From the cell containing the given text, extract its center point as [x, y] coordinate. 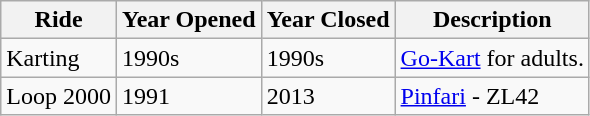
Pinfari - ZL42 [492, 96]
Year Closed [328, 20]
Ride [59, 20]
Karting [59, 58]
Year Opened [188, 20]
Go-Kart for adults. [492, 58]
2013 [328, 96]
Description [492, 20]
1991 [188, 96]
Loop 2000 [59, 96]
